Search for the cell housing the specified text and yield its [x, y] center coordinate. 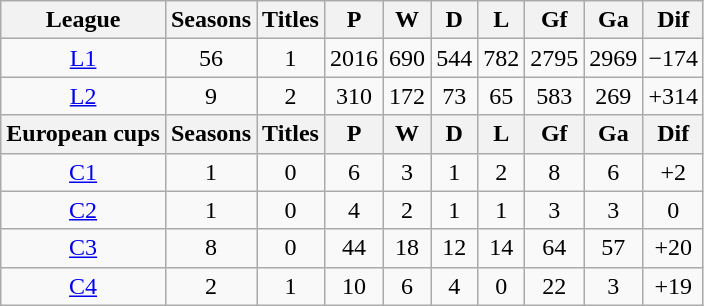
22 [554, 286]
+19 [674, 286]
2795 [554, 58]
56 [210, 58]
64 [554, 248]
782 [502, 58]
2969 [614, 58]
L1 [84, 58]
12 [454, 248]
44 [354, 248]
C3 [84, 248]
10 [354, 286]
+20 [674, 248]
+314 [674, 96]
73 [454, 96]
310 [354, 96]
2016 [354, 58]
65 [502, 96]
European cups [84, 134]
9 [210, 96]
C4 [84, 286]
14 [502, 248]
57 [614, 248]
C1 [84, 172]
−174 [674, 58]
690 [408, 58]
L2 [84, 96]
544 [454, 58]
18 [408, 248]
172 [408, 96]
League [84, 20]
+2 [674, 172]
269 [614, 96]
583 [554, 96]
C2 [84, 210]
